Find where the given text appears and provide that cell's center as (X, Y) coordinate. 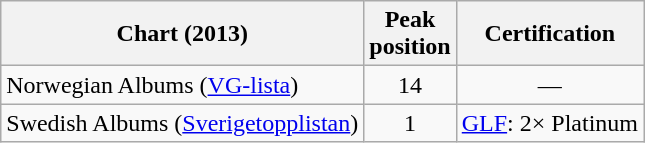
Norwegian Albums (VG-lista) (182, 85)
Chart (2013) (182, 34)
Swedish Albums (Sverigetopplistan) (182, 123)
Certification (550, 34)
Peakposition (410, 34)
14 (410, 85)
— (550, 85)
GLF: 2× Platinum (550, 123)
1 (410, 123)
